Identify which cell holds the provided text, then report its (X, Y) central coordinate. 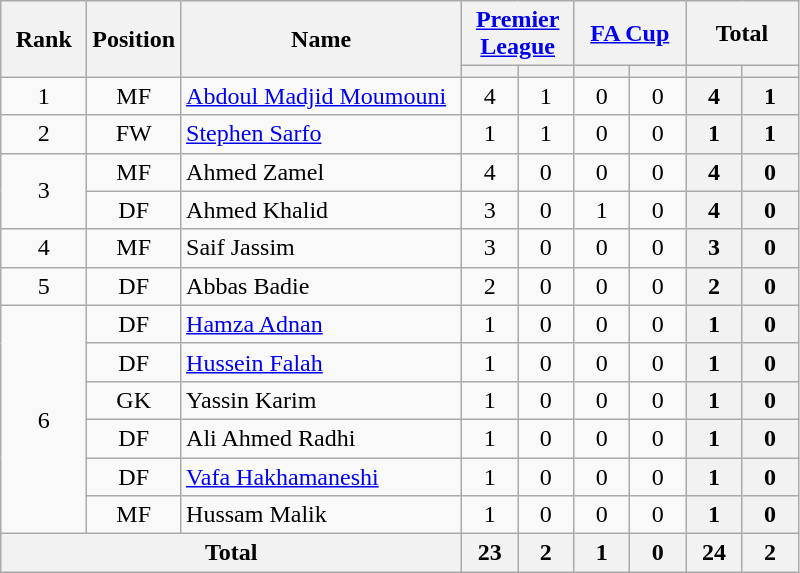
24 (714, 553)
Position (134, 39)
Ahmed Zamel (322, 172)
Ali Ahmed Radhi (322, 438)
Abbas Badie (322, 286)
Abdoul Madjid Moumouni (322, 96)
23 (490, 553)
Saif Jassim (322, 248)
Hussein Falah (322, 362)
Premier League (518, 34)
5 (44, 286)
Hamza Adnan (322, 324)
Ahmed Khalid (322, 210)
Rank (44, 39)
Stephen Sarfo (322, 134)
Yassin Karim (322, 400)
Name (322, 39)
Vafa Hakhamaneshi (322, 477)
Hussam Malik (322, 515)
GK (134, 400)
6 (44, 419)
FW (134, 134)
FA Cup (630, 34)
